Find where the given text appears and provide that cell's center as [X, Y] coordinate. 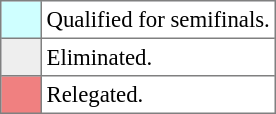
Relegated. [158, 95]
Eliminated. [158, 57]
Qualified for semifinals. [158, 20]
